Extract the [X, Y] coordinate from the center of the cell holding the provided text.  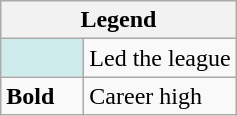
Legend [118, 20]
Led the league [160, 58]
Career high [160, 96]
Bold [42, 96]
